Capture the cell that displays the provided text and extract its (x, y) central coordinate. 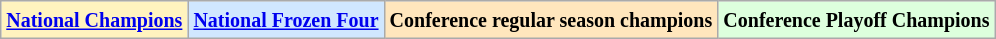
Conference Playoff Champions (856, 20)
National Champions (94, 20)
Conference regular season champions (551, 20)
National Frozen Four (286, 20)
